Provide the (x, y) coordinate of the cell's center where the given text is located.  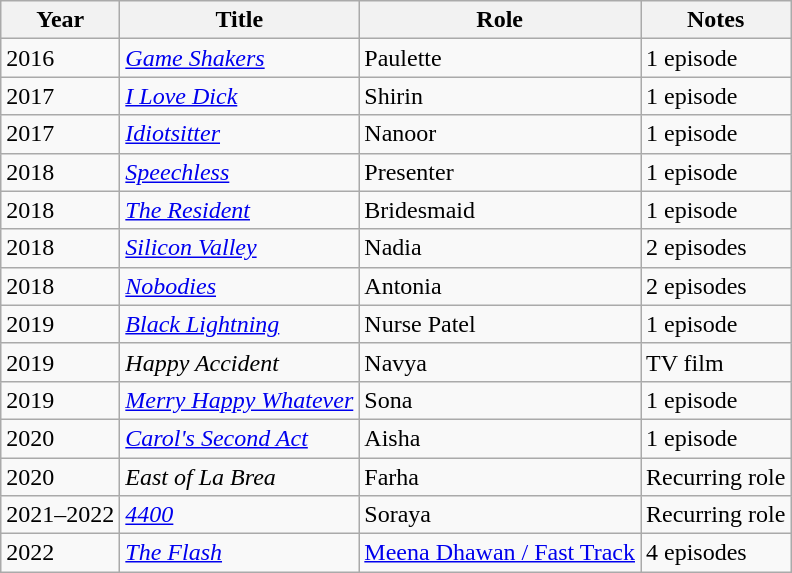
TV film (715, 362)
Nanoor (500, 134)
Shirin (500, 96)
Sona (500, 400)
Soraya (500, 515)
Paulette (500, 58)
2021–2022 (60, 515)
I Love Dick (240, 96)
Antonia (500, 286)
2016 (60, 58)
Idiotsitter (240, 134)
The Flash (240, 553)
Title (240, 20)
Aisha (500, 438)
Black Lightning (240, 324)
Presenter (500, 172)
Role (500, 20)
Happy Accident (240, 362)
Meena Dhawan / Fast Track (500, 553)
4400 (240, 515)
The Resident (240, 210)
4 episodes (715, 553)
Bridesmaid (500, 210)
Nadia (500, 248)
Speechless (240, 172)
Carol's Second Act (240, 438)
Silicon Valley (240, 248)
Merry Happy Whatever (240, 400)
Game Shakers (240, 58)
Nobodies (240, 286)
Nurse Patel (500, 324)
Notes (715, 20)
East of La Brea (240, 477)
Navya (500, 362)
2022 (60, 553)
Farha (500, 477)
Year (60, 20)
